Extract the [x, y] coordinate from the center of the cell holding the provided text.  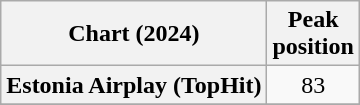
83 [313, 85]
Estonia Airplay (TopHit) [134, 85]
Chart (2024) [134, 34]
Peakposition [313, 34]
